Capture the cell that displays the provided text and extract its [X, Y] central coordinate. 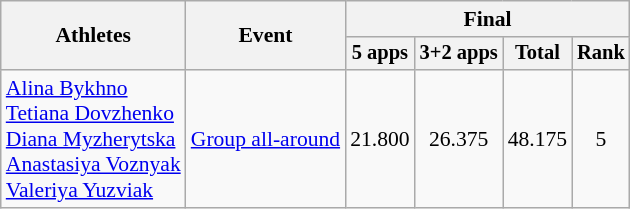
Total [538, 54]
3+2 apps [459, 54]
Final [488, 19]
Rank [601, 54]
48.175 [538, 139]
Event [266, 36]
5 apps [380, 54]
Alina BykhnoTetiana DovzhenkoDiana MyzherytskaAnastasiya VoznyakValeriya Yuzviak [94, 139]
21.800 [380, 139]
Group all-around [266, 139]
Athletes [94, 36]
26.375 [459, 139]
5 [601, 139]
